For the text-containing cell, return its midpoint in [x, y] coordinate format. 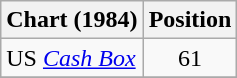
Position [190, 20]
61 [190, 58]
Chart (1984) [72, 20]
US Cash Box [72, 58]
